Return [x, y] of the center of cell containing provided text 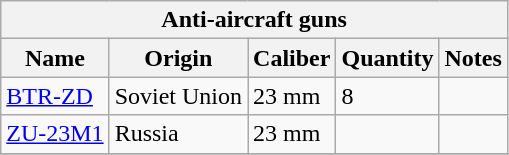
Notes [473, 58]
BTR-ZD [55, 96]
Anti-aircraft guns [254, 20]
Name [55, 58]
Soviet Union [178, 96]
Russia [178, 134]
ZU-23M1 [55, 134]
Quantity [388, 58]
Caliber [292, 58]
Origin [178, 58]
8 [388, 96]
